Capture the cell that displays the provided text and extract its [X, Y] central coordinate. 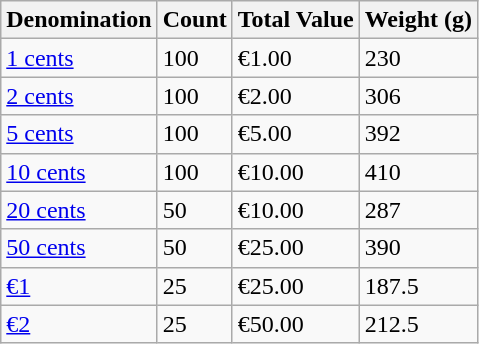
50 cents [79, 248]
2 cents [79, 96]
€2.00 [296, 96]
392 [418, 134]
390 [418, 248]
Weight (g) [418, 20]
€50.00 [296, 324]
306 [418, 96]
410 [418, 172]
€1 [79, 286]
10 cents [79, 172]
20 cents [79, 210]
€5.00 [296, 134]
€2 [79, 324]
212.5 [418, 324]
5 cents [79, 134]
230 [418, 58]
1 cents [79, 58]
287 [418, 210]
Denomination [79, 20]
€1.00 [296, 58]
187.5 [418, 286]
Count [194, 20]
Total Value [296, 20]
